Return the (x, y) coordinate for the center point of the cell that contains the specified text.  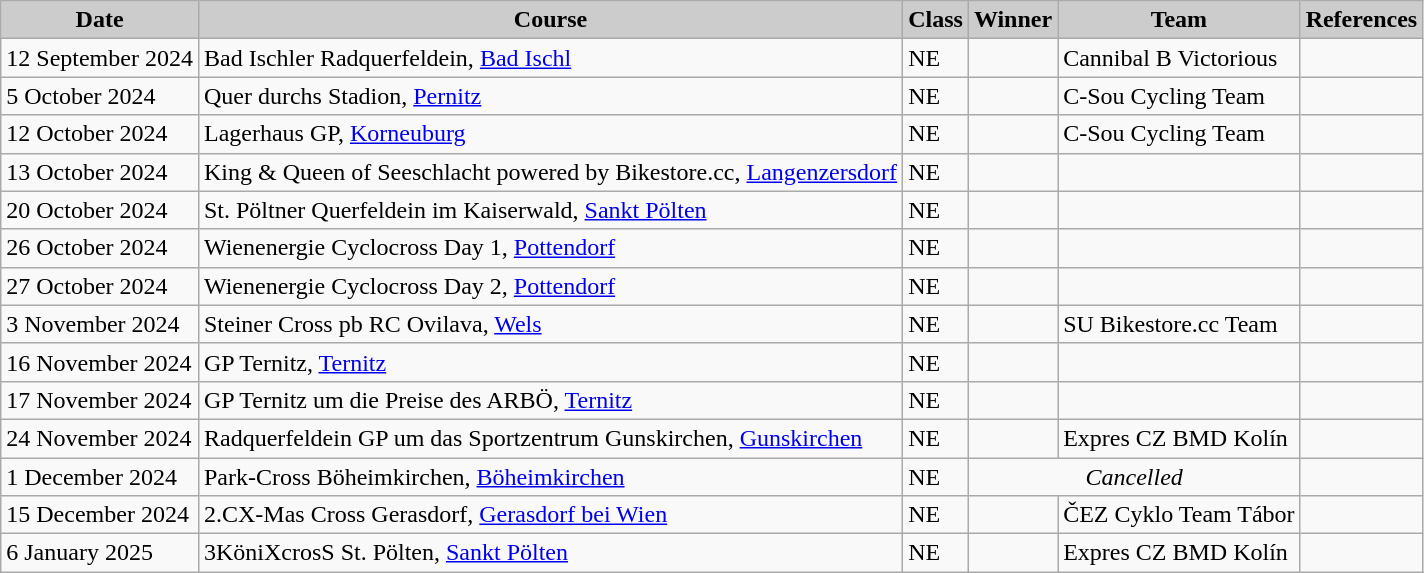
24 November 2024 (100, 438)
27 October 2024 (100, 286)
Wienenergie Cyclocross Day 1, Pottendorf (550, 248)
Class (936, 20)
17 November 2024 (100, 400)
3KöniXcrosS St. Pölten, Sankt Pölten (550, 553)
15 December 2024 (100, 515)
Course (550, 20)
Winner (1012, 20)
Lagerhaus GP, Korneuburg (550, 134)
Steiner Cross pb RC Ovilava, Wels (550, 324)
Radquerfeldein GP um das Sportzentrum Gunskirchen, Gunskirchen (550, 438)
St. Pöltner Querfeldein im Kaiserwald, Sankt Pölten (550, 210)
3 November 2024 (100, 324)
1 December 2024 (100, 477)
Park-Cross Böheimkirchen, Böheimkirchen (550, 477)
20 October 2024 (100, 210)
References (1362, 20)
Date (100, 20)
ČEZ Cyklo Team Tábor (1179, 515)
Wienenergie Cyclocross Day 2, Pottendorf (550, 286)
Cancelled (1134, 477)
6 January 2025 (100, 553)
12 September 2024 (100, 58)
Quer durchs Stadion, Pernitz (550, 96)
12 October 2024 (100, 134)
16 November 2024 (100, 362)
26 October 2024 (100, 248)
Cannibal B Victorious (1179, 58)
GP Ternitz, Ternitz (550, 362)
2.CX-Mas Cross Gerasdorf, Gerasdorf bei Wien (550, 515)
SU Bikestore.cc Team (1179, 324)
King & Queen of Seeschlacht powered by Bikestore.cc, Langenzersdorf (550, 172)
13 October 2024 (100, 172)
GP Ternitz um die Preise des ARBÖ, Ternitz (550, 400)
Bad Ischler Radquerfeldein, Bad Ischl (550, 58)
Team (1179, 20)
5 October 2024 (100, 96)
